Scan for the cell matching the given text and deliver its (X, Y) coordinate at center. 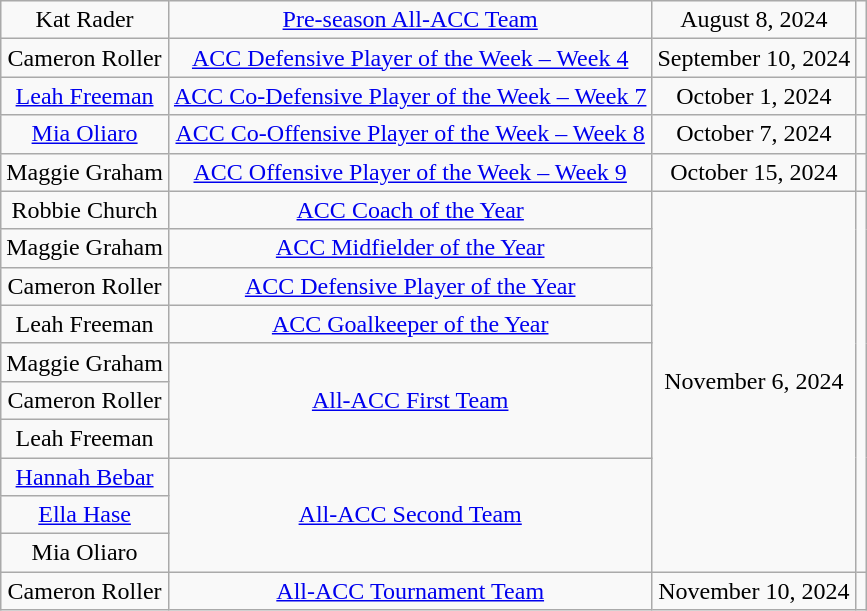
Pre-season All-ACC Team (410, 20)
October 1, 2024 (754, 96)
August 8, 2024 (754, 20)
ACC Defensive Player of the Week – Week 4 (410, 58)
ACC Co-Defensive Player of the Week – Week 7 (410, 96)
September 10, 2024 (754, 58)
October 15, 2024 (754, 172)
All-ACC Second Team (410, 515)
ACC Defensive Player of the Year (410, 286)
ACC Midfielder of the Year (410, 248)
ACC Co-Offensive Player of the Week – Week 8 (410, 134)
ACC Goalkeeper of the Year (410, 324)
Robbie Church (85, 210)
ACC Offensive Player of the Week – Week 9 (410, 172)
November 6, 2024 (754, 382)
ACC Coach of the Year (410, 210)
Kat Rader (85, 20)
October 7, 2024 (754, 134)
All-ACC Tournament Team (410, 591)
Ella Hase (85, 515)
November 10, 2024 (754, 591)
Hannah Bebar (85, 477)
All-ACC First Team (410, 400)
